Scan for the cell matching the given text and deliver its [x, y] coordinate at center. 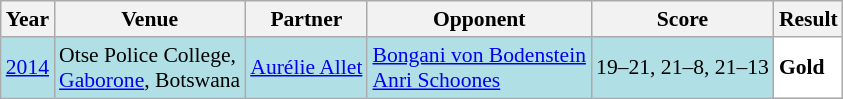
Year [28, 19]
Result [808, 19]
Partner [306, 19]
Gold [808, 68]
19–21, 21–8, 21–13 [682, 68]
Score [682, 19]
Venue [150, 19]
2014 [28, 68]
Opponent [479, 19]
Aurélie Allet [306, 68]
Bongani von Bodenstein Anri Schoones [479, 68]
Otse Police College,Gaborone, Botswana [150, 68]
